Find where the given text appears and provide that cell's center as [x, y] coordinate. 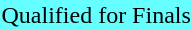
Qualified for Finals [96, 15]
